Identify which cell holds the provided text, then report its [X, Y] central coordinate. 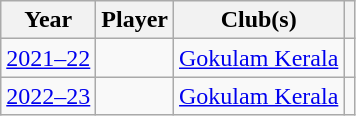
Club(s) [259, 20]
2022–23 [48, 96]
2021–22 [48, 58]
Year [48, 20]
Player [135, 20]
